Pinpoint the cell where the given text exists, returning its (x, y) midpoint coordinate. 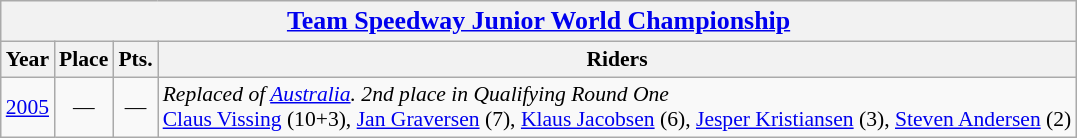
Year (28, 59)
2005 (28, 108)
Pts. (135, 59)
Team Speedway Junior World Championship (539, 21)
Place (84, 59)
Riders (618, 59)
